Extract the [X, Y] coordinate from the center of the cell holding the provided text.  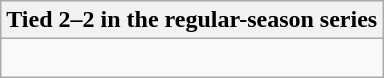
Tied 2–2 in the regular-season series [192, 20]
